Search for the cell housing the specified text and yield its [X, Y] center coordinate. 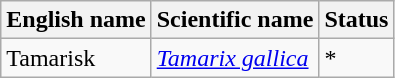
Tamarisk [76, 58]
Scientific name [235, 20]
* [356, 58]
Tamarix gallica [235, 58]
Status [356, 20]
English name [76, 20]
